Output the (X, Y) coordinate of the center of the cell containing the given text.  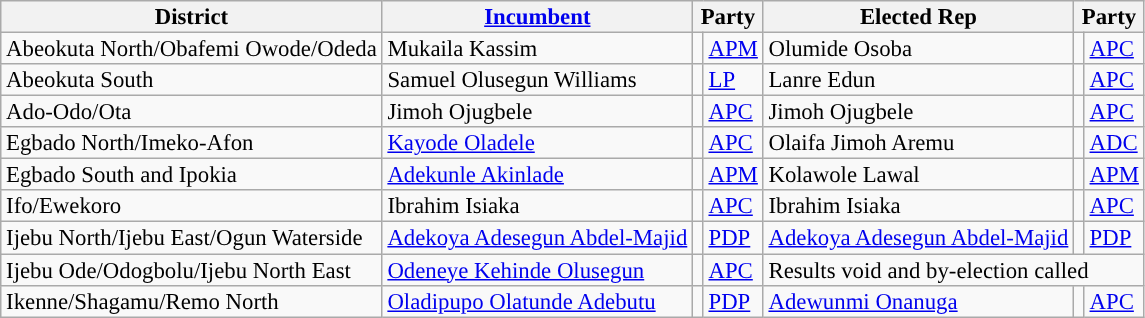
Odeneye Kehinde Olusegun (537, 270)
Adewunmi Onanuga (918, 301)
Ijebu North/Ijebu East/Ogun Waterside (192, 238)
ADC (1114, 143)
Mukaila Kassim (537, 49)
Samuel Olusegun Williams (537, 80)
Results void and by-election called (954, 270)
Kolawole Lawal (918, 175)
Ifo/Ewekoro (192, 206)
Olaifa Jimoh Aremu (918, 143)
District (192, 17)
Adekunle Akinlade (537, 175)
Kayode Oladele (537, 143)
Incumbent (537, 17)
Ikenne/Shagamu/Remo North (192, 301)
Ijebu Ode/Odogbolu/Ijebu North East (192, 270)
Elected Rep (918, 17)
Ado-Odo/Ota (192, 112)
Olumide Osoba (918, 49)
Abeokuta North/Obafemi Owode/Odeda (192, 49)
Egbado South and Ipokia (192, 175)
Abeokuta South (192, 80)
LP (733, 80)
Egbado North/Imeko-Afon (192, 143)
Lanre Edun (918, 80)
Oladipupo Olatunde Adebutu (537, 301)
